Output the [X, Y] coordinate of the center of the cell containing the given text.  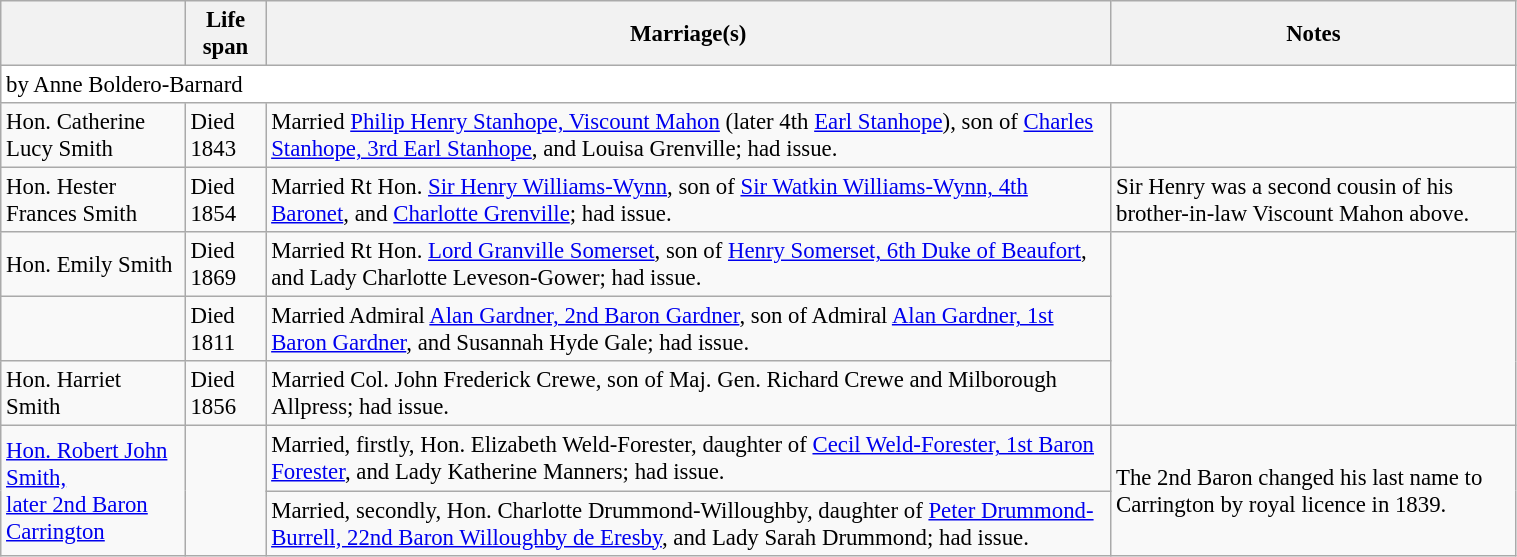
Hon. Robert John Smith,later 2nd Baron Carrington [93, 490]
Died 1856 [226, 394]
Died 1843 [226, 136]
Married Rt Hon. Lord Granville Somerset, son of Henry Somerset, 6th Duke of Beaufort, and Lady Charlotte Leveson-Gower; had issue. [688, 264]
Hon. Hester Frances Smith [93, 200]
Sir Henry was a second cousin of his brother-in-law Viscount Mahon above. [1314, 200]
Hon. Emily Smith [93, 264]
Died 1811 [226, 330]
Hon. Harriet Smith [93, 394]
Married Col. John Frederick Crewe, son of Maj. Gen. Richard Crewe and Milborough Allpress; had issue. [688, 394]
Married, firstly, Hon. Elizabeth Weld-Forester, daughter of Cecil Weld-Forester, 1st Baron Forester, and Lady Katherine Manners; had issue. [688, 458]
The 2nd Baron changed his last name to Carrington by royal licence in 1839. [1314, 490]
Married Rt Hon. Sir Henry Williams-Wynn, son of Sir Watkin Williams-Wynn, 4th Baronet, and Charlotte Grenville; had issue. [688, 200]
Marriage(s) [688, 34]
by Anne Boldero-Barnard [758, 85]
Hon. Catherine Lucy Smith [93, 136]
Died 1854 [226, 200]
Died 1869 [226, 264]
Notes [1314, 34]
Life span [226, 34]
Married Admiral Alan Gardner, 2nd Baron Gardner, son of Admiral Alan Gardner, 1st Baron Gardner, and Susannah Hyde Gale; had issue. [688, 330]
Married Philip Henry Stanhope, Viscount Mahon (later 4th Earl Stanhope), son of Charles Stanhope, 3rd Earl Stanhope, and Louisa Grenville; had issue. [688, 136]
